Identify which cell holds the provided text, then report its (x, y) central coordinate. 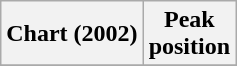
Peakposition (189, 34)
Chart (2002) (72, 34)
